Provide the [x, y] coordinate of the cell's center where the given text is located.  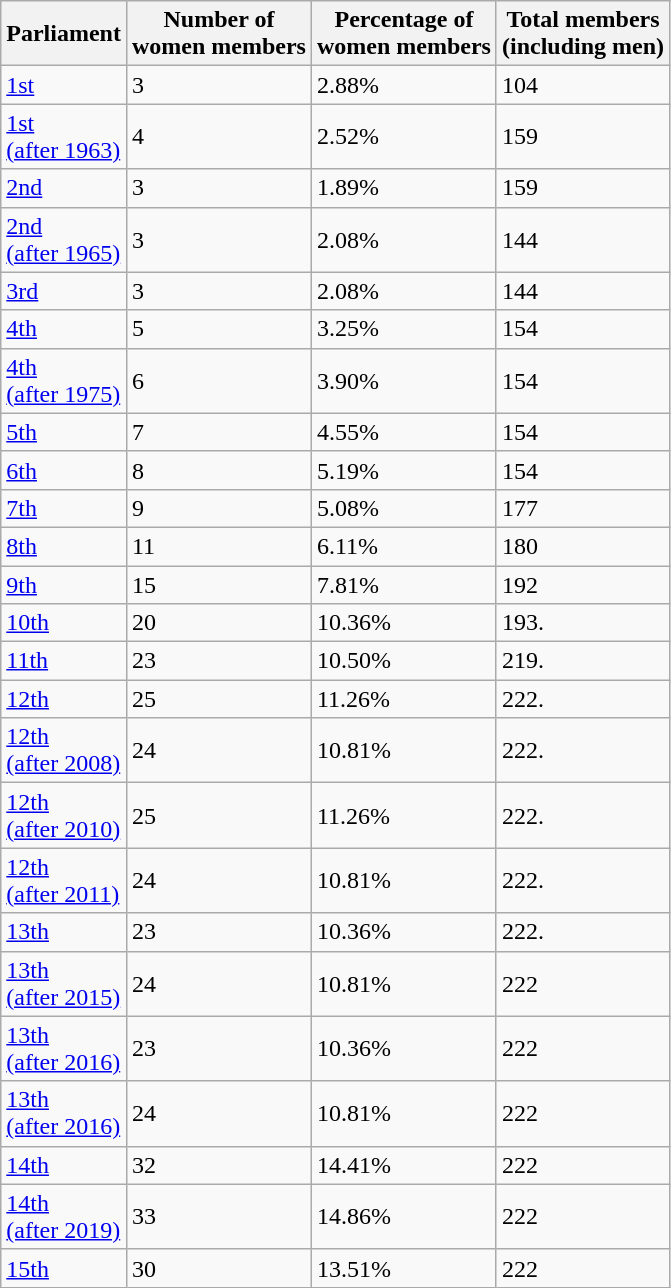
192 [582, 585]
14.86% [404, 1216]
12th(after 2010) [64, 816]
1.89% [404, 188]
8 [218, 470]
Number ofwomen members [218, 34]
177 [582, 508]
180 [582, 546]
6.11% [404, 546]
Total members(including men) [582, 34]
Parliament [64, 34]
20 [218, 623]
10.50% [404, 661]
193. [582, 623]
12th(after 2008) [64, 750]
104 [582, 85]
10th [64, 623]
5 [218, 329]
9th [64, 585]
5th [64, 432]
3.90% [404, 380]
33 [218, 1216]
5.19% [404, 470]
219. [582, 661]
13th(after 2015) [64, 984]
7.81% [404, 585]
4th [64, 329]
6th [64, 470]
32 [218, 1165]
11th [64, 661]
15th [64, 1268]
7th [64, 508]
14th [64, 1165]
2.88% [404, 85]
14.41% [404, 1165]
15 [218, 585]
12th(after 2011) [64, 880]
8th [64, 546]
1st [64, 85]
7 [218, 432]
5.08% [404, 508]
3rd [64, 291]
3.25% [404, 329]
9 [218, 508]
1st(after 1963) [64, 136]
4 [218, 136]
13.51% [404, 1268]
14th(after 2019) [64, 1216]
Percentage ofwomen members [404, 34]
11 [218, 546]
6 [218, 380]
4th(after 1975) [64, 380]
2nd(after 1965) [64, 240]
2.52% [404, 136]
13th [64, 932]
4.55% [404, 432]
2nd [64, 188]
12th [64, 699]
30 [218, 1268]
